Return [x, y] of the center of cell containing provided text 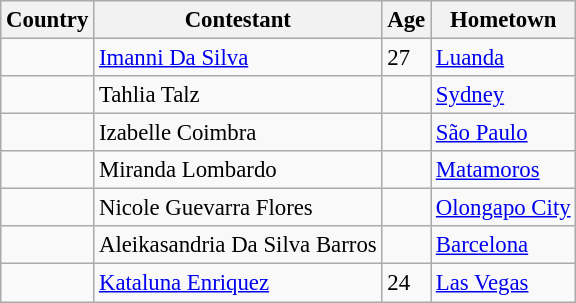
Hometown [504, 20]
Matamoros [504, 170]
Izabelle Coimbra [238, 133]
Luanda [504, 58]
27 [406, 58]
Miranda Lombardo [238, 170]
Barcelona [504, 245]
Las Vegas [504, 283]
São Paulo [504, 133]
Sydney [504, 95]
Olongapo City [504, 208]
Kataluna Enriquez [238, 283]
Aleikasandria Da Silva Barros [238, 245]
Age [406, 20]
Tahlia Talz [238, 95]
Contestant [238, 20]
Nicole Guevarra Flores [238, 208]
Imanni Da Silva [238, 58]
24 [406, 283]
Country [48, 20]
